Scan for the cell matching the given text and deliver its (x, y) coordinate at center. 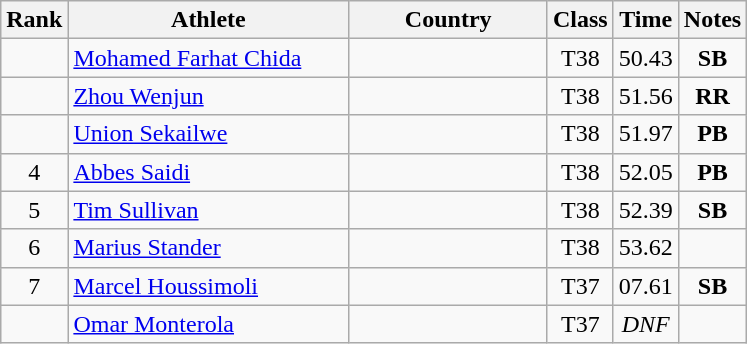
Marcel Houssimoli (208, 286)
51.56 (646, 96)
Omar Monterola (208, 324)
Union Sekailwe (208, 134)
Abbes Saidi (208, 172)
50.43 (646, 58)
Country (448, 20)
4 (34, 172)
07.61 (646, 286)
52.39 (646, 210)
53.62 (646, 248)
RR (712, 96)
52.05 (646, 172)
Tim Sullivan (208, 210)
51.97 (646, 134)
Time (646, 20)
Class (580, 20)
Marius Stander (208, 248)
Notes (712, 20)
7 (34, 286)
DNF (646, 324)
6 (34, 248)
Rank (34, 20)
Mohamed Farhat Chida (208, 58)
Athlete (208, 20)
Zhou Wenjun (208, 96)
5 (34, 210)
